Return the (x, y) coordinate for the center point of the cell that contains the specified text.  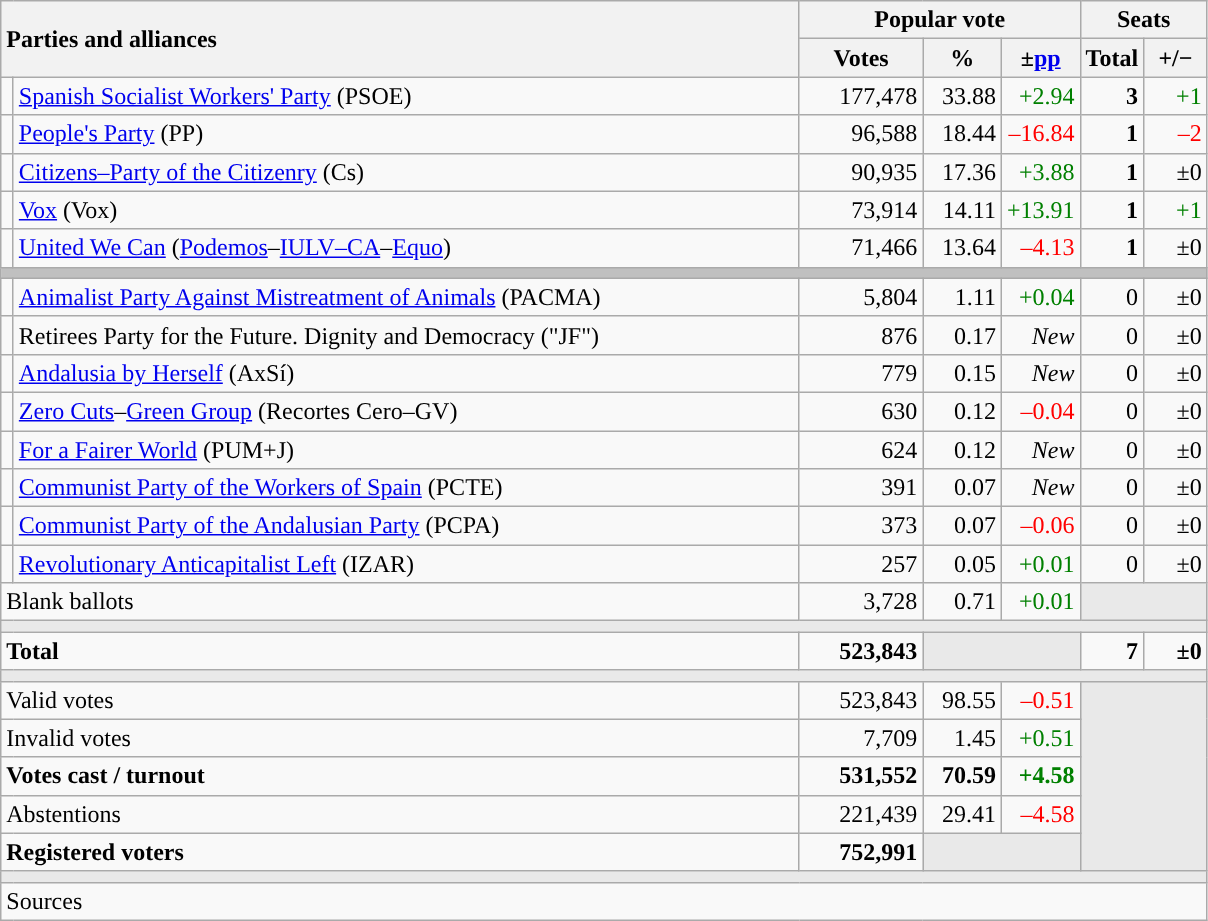
+13.91 (1040, 210)
391 (861, 488)
Parties and alliances (400, 39)
0.15 (962, 373)
71,466 (861, 248)
Spanish Socialist Workers' Party (PSOE) (406, 96)
779 (861, 373)
–16.84 (1040, 134)
Communist Party of the Workers of Spain (PCTE) (406, 488)
Abstentions (400, 814)
17.36 (962, 172)
+0.51 (1040, 738)
Seats (1144, 20)
Vox (Vox) (406, 210)
Zero Cuts–Green Group (Recortes Cero–GV) (406, 411)
221,439 (861, 814)
–2 (1176, 134)
–0.04 (1040, 411)
624 (861, 449)
0.17 (962, 335)
±pp (1040, 58)
257 (861, 564)
–0.51 (1040, 700)
For a Fairer World (PUM+J) (406, 449)
630 (861, 411)
Citizens–Party of the Citizenry (Cs) (406, 172)
–4.13 (1040, 248)
876 (861, 335)
% (962, 58)
96,588 (861, 134)
Animalist Party Against Mistreatment of Animals (PACMA) (406, 297)
7 (1112, 651)
United We Can (Podemos–IULV–CA–Equo) (406, 248)
3,728 (861, 602)
Sources (604, 901)
5,804 (861, 297)
90,935 (861, 172)
1.11 (962, 297)
Invalid votes (400, 738)
Votes (861, 58)
0.05 (962, 564)
1.45 (962, 738)
Registered voters (400, 852)
–0.06 (1040, 526)
73,914 (861, 210)
373 (861, 526)
29.41 (962, 814)
13.64 (962, 248)
Retirees Party for the Future. Dignity and Democracy ("JF") (406, 335)
+0.04 (1040, 297)
+2.94 (1040, 96)
Votes cast / turnout (400, 776)
0.71 (962, 602)
18.44 (962, 134)
531,552 (861, 776)
Valid votes (400, 700)
177,478 (861, 96)
33.88 (962, 96)
70.59 (962, 776)
–4.58 (1040, 814)
Popular vote (940, 20)
14.11 (962, 210)
3 (1112, 96)
752,991 (861, 852)
Blank ballots (400, 602)
Revolutionary Anticapitalist Left (IZAR) (406, 564)
+4.58 (1040, 776)
7,709 (861, 738)
People's Party (PP) (406, 134)
+3.88 (1040, 172)
+/− (1176, 58)
Communist Party of the Andalusian Party (PCPA) (406, 526)
98.55 (962, 700)
Andalusia by Herself (AxSí) (406, 373)
